Identify which cell holds the provided text, then report its (x, y) central coordinate. 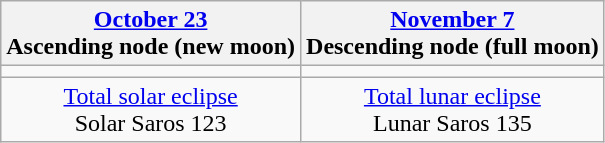
November 7Descending node (full moon) (453, 34)
October 23Ascending node (new moon) (151, 34)
Total solar eclipseSolar Saros 123 (151, 110)
Total lunar eclipseLunar Saros 135 (453, 110)
